Locate the cell with the specified text and output its [X, Y] center coordinate. 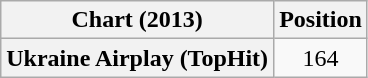
Ukraine Airplay (TopHit) [138, 58]
Position [321, 20]
164 [321, 58]
Chart (2013) [138, 20]
